Provide the [x, y] coordinate of the cell's center where the given text is located.  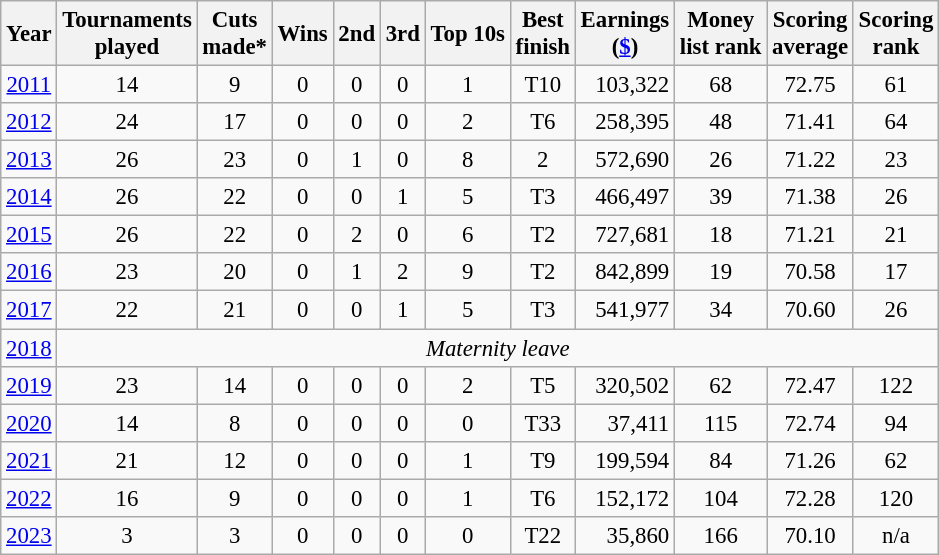
2nd [356, 34]
Moneylist rank [721, 34]
2022 [29, 498]
72.74 [810, 423]
71.41 [810, 122]
Scoring average [810, 34]
Earnings($) [624, 34]
Maternity leave [498, 348]
258,395 [624, 122]
104 [721, 498]
34 [721, 310]
2012 [29, 122]
72.47 [810, 385]
70.10 [810, 536]
24 [127, 122]
Tournaments played [127, 34]
103,322 [624, 85]
2021 [29, 460]
71.22 [810, 160]
727,681 [624, 235]
70.58 [810, 273]
120 [896, 498]
19 [721, 273]
84 [721, 460]
T22 [542, 536]
64 [896, 122]
Year [29, 34]
541,977 [624, 310]
Top 10s [468, 34]
Scoringrank [896, 34]
71.26 [810, 460]
2011 [29, 85]
2020 [29, 423]
2015 [29, 235]
Wins [302, 34]
152,172 [624, 498]
72.75 [810, 85]
48 [721, 122]
T9 [542, 460]
35,860 [624, 536]
122 [896, 385]
T5 [542, 385]
572,690 [624, 160]
61 [896, 85]
2023 [29, 536]
T33 [542, 423]
166 [721, 536]
466,497 [624, 197]
39 [721, 197]
72.28 [810, 498]
2014 [29, 197]
18 [721, 235]
Best finish [542, 34]
94 [896, 423]
68 [721, 85]
16 [127, 498]
71.38 [810, 197]
320,502 [624, 385]
2017 [29, 310]
2018 [29, 348]
2016 [29, 273]
12 [234, 460]
199,594 [624, 460]
842,899 [624, 273]
T10 [542, 85]
115 [721, 423]
70.60 [810, 310]
n/a [896, 536]
Cuts made* [234, 34]
3rd [402, 34]
2019 [29, 385]
2013 [29, 160]
6 [468, 235]
71.21 [810, 235]
37,411 [624, 423]
20 [234, 273]
